Return the (X, Y) coordinate for the center point of the cell that contains the specified text.  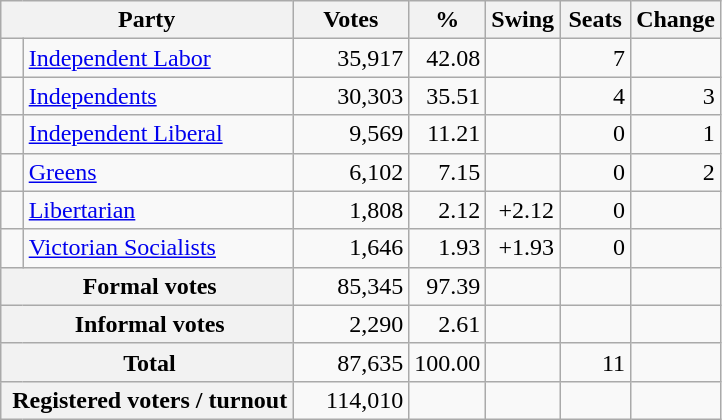
100.00 (448, 362)
% (448, 20)
1,808 (351, 210)
Libertarian (158, 210)
+2.12 (523, 210)
2,290 (351, 324)
3 (676, 96)
Registered voters / turnout (147, 400)
6,102 (351, 172)
Independent Liberal (158, 134)
2.12 (448, 210)
Independent Labor (158, 58)
9,569 (351, 134)
+1.93 (523, 248)
Independents (158, 96)
Party (147, 20)
11 (596, 362)
35,917 (351, 58)
7.15 (448, 172)
Seats (596, 20)
4 (596, 96)
42.08 (448, 58)
Swing (523, 20)
Greens (158, 172)
35.51 (448, 96)
87,635 (351, 362)
Formal votes (147, 286)
2 (676, 172)
1.93 (448, 248)
1,646 (351, 248)
Votes (351, 20)
Informal votes (147, 324)
Total (147, 362)
Change (676, 20)
85,345 (351, 286)
Victorian Socialists (158, 248)
11.21 (448, 134)
97.39 (448, 286)
30,303 (351, 96)
114,010 (351, 400)
1 (676, 134)
7 (596, 58)
2.61 (448, 324)
